Search for the cell housing the specified text and yield its (X, Y) center coordinate. 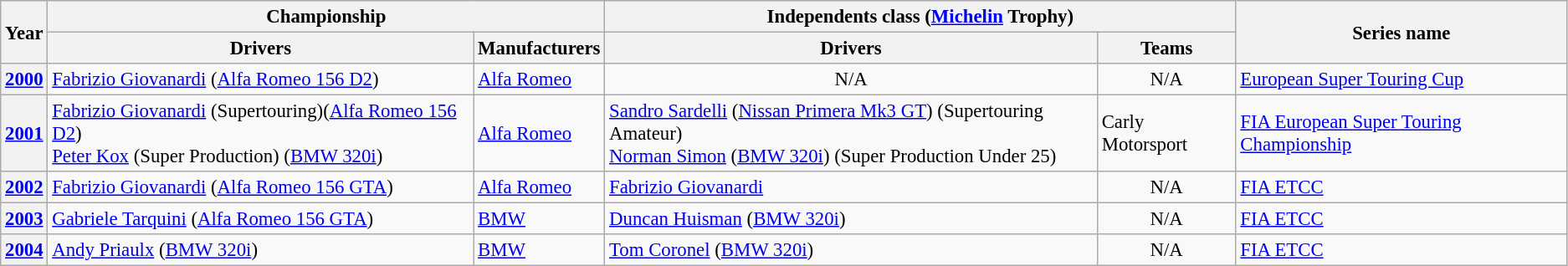
2002 (24, 187)
2004 (24, 250)
Independents class (Michelin Trophy) (920, 17)
Sandro Sardelli (Nissan Primera Mk3 GT) (Supertouring Amateur) Norman Simon (BMW 320i) (Super Production Under 25) (852, 134)
2000 (24, 79)
Series name (1401, 32)
Fabrizio Giovanardi (Alfa Romeo 156 D2) (261, 79)
Fabrizio Giovanardi (852, 187)
2001 (24, 134)
Manufacturers (539, 49)
Gabriele Tarquini (Alfa Romeo 156 GTA) (261, 219)
Year (24, 32)
Duncan Huisman (BMW 320i) (852, 219)
FIA European Super Touring Championship (1401, 134)
Carly Motorsport (1166, 134)
Andy Priaulx (BMW 320i) (261, 250)
Fabrizio Giovanardi (Alfa Romeo 156 GTA) (261, 187)
Teams (1166, 49)
Championship (326, 17)
Tom Coronel (BMW 320i) (852, 250)
European Super Touring Cup (1401, 79)
Fabrizio Giovanardi (Supertouring)(Alfa Romeo 156 D2) Peter Kox (Super Production) (BMW 320i) (261, 134)
2003 (24, 219)
